Find where the given text appears and provide that cell's center as (X, Y) coordinate. 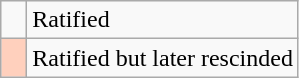
Ratified (163, 20)
Ratified but later rescinded (163, 58)
